Provide the [X, Y] coordinate of the cell's center where the given text is located.  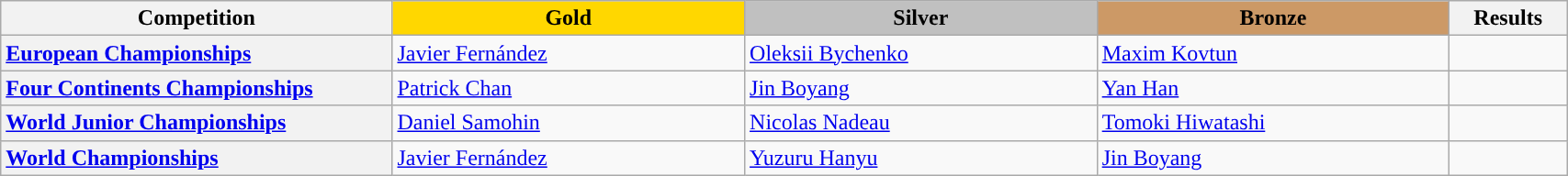
Maxim Kovtun [1273, 53]
Daniel Samohin [569, 123]
Oleksii Bychenko [921, 53]
Tomoki Hiwatashi [1273, 123]
Patrick Chan [569, 88]
European Championships [197, 53]
Bronze [1273, 18]
Gold [569, 18]
World Championships [197, 158]
Nicolas Nadeau [921, 123]
Yuzuru Hanyu [921, 158]
Silver [921, 18]
Yan Han [1273, 88]
Competition [197, 18]
Four Continents Championships [197, 88]
Results [1508, 18]
World Junior Championships [197, 123]
